Output the (x, y) coordinate of the center of the cell containing the given text.  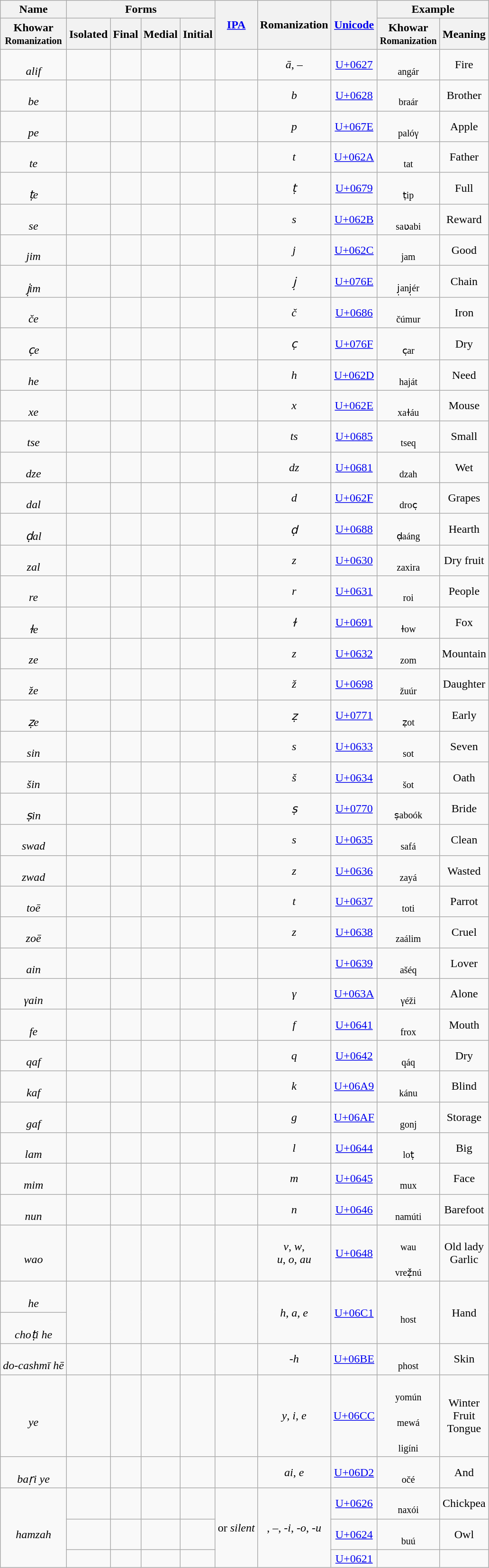
Medial (160, 34)
ašéq (408, 963)
čúmur (408, 313)
, –, -i, -o, -u (294, 1528)
U+0638 (354, 932)
Skin (464, 1359)
Daughter (464, 685)
U+0771 (354, 716)
Mouth (464, 1025)
Romanization (294, 25)
žuúr (408, 685)
zwad (34, 870)
Reward (464, 220)
U+062B (354, 220)
re (34, 591)
wao (34, 1253)
zaálim (408, 932)
Barefoot (464, 1210)
host (408, 1313)
ṭip (408, 188)
U+0639 (354, 963)
γain (34, 994)
pe (34, 126)
buú (408, 1534)
U+0646 (354, 1210)
γéži (408, 994)
mux (408, 1179)
d (294, 498)
Initial (198, 34)
h (294, 375)
baṛi ye (34, 1473)
že (34, 685)
And (464, 1473)
zom (408, 654)
loṭ (408, 1148)
lam (34, 1148)
j̣im (34, 281)
U+076E (354, 281)
droc̣ (408, 498)
Mouse (464, 405)
swad (34, 840)
j̣anj̣ér (408, 281)
tseq (408, 437)
ze (34, 654)
ɫe (34, 622)
U+0630 (354, 561)
braár (408, 96)
Winter Fruit Tongue (464, 1415)
Brother (464, 96)
U+0686 (354, 313)
xe (34, 405)
U+06D2 (354, 1473)
Hand (464, 1313)
sin (34, 746)
Apple (464, 126)
U+06A9 (354, 1086)
Name (34, 9)
hamzah (34, 1528)
jim (34, 250)
roi (408, 591)
l (294, 1148)
U+0688 (354, 529)
U+0698 (354, 685)
gaf (34, 1117)
tat (408, 157)
toti (408, 902)
ts (294, 437)
Father (464, 157)
Good (464, 250)
Final (126, 34)
ḍ (294, 529)
ain (34, 963)
x (294, 405)
U+063A (354, 994)
U+062C (354, 250)
c̣ (294, 344)
U+0636 (354, 870)
wau vreẓ̌nú (408, 1253)
c̣e (34, 344)
U+062D (354, 375)
U+062F (354, 498)
U+0637 (354, 902)
Chickpea (464, 1503)
Bride (464, 809)
ḍal (34, 529)
U+0633 (354, 746)
ye (34, 1415)
ɫow (408, 622)
y, i, e (294, 1415)
namúti (408, 1210)
če (34, 313)
ṭ (294, 188)
ṣ (294, 809)
zaxira (408, 561)
U+0644 (354, 1148)
U+06C1 (354, 1313)
Owl (464, 1534)
Mountain (464, 654)
Dry fruit (464, 561)
ɫ (294, 622)
n (294, 1210)
be (34, 96)
Chain (464, 281)
ẓe (34, 716)
ẓ (294, 716)
qáq (408, 1055)
Small (464, 437)
p (294, 126)
safá (408, 840)
U+0628 (354, 96)
kánu (408, 1086)
choṭi he (34, 1328)
očé (408, 1473)
f (294, 1025)
kaf (34, 1086)
U+0685 (354, 437)
palóγ (408, 126)
ṣaboók (408, 809)
šin (34, 778)
U+0681 (354, 467)
saʋabi (408, 220)
frox (408, 1025)
ā, – (294, 64)
j̣ (294, 281)
haját (408, 375)
g (294, 1117)
q (294, 1055)
dal (34, 498)
or silent (236, 1528)
ai, e (294, 1473)
U+0634 (354, 778)
Seven (464, 746)
dz (294, 467)
phost (408, 1359)
Lover (464, 963)
U+0770 (354, 809)
U+06BE (354, 1359)
Oath (464, 778)
Unicode (354, 25)
do-cashmī hē (34, 1359)
U+06AF (354, 1117)
zal (34, 561)
U+0648 (354, 1253)
U+0626 (354, 1503)
k (294, 1086)
U+062E (354, 405)
ž (294, 685)
U+06CC (354, 1415)
Forms (141, 9)
Alone (464, 994)
h, a, e (294, 1313)
v, w, u, o, au (294, 1253)
U+0624 (354, 1534)
š (294, 778)
People (464, 591)
gonj (408, 1117)
nun (34, 1210)
Fox (464, 622)
ṭe (34, 188)
m (294, 1179)
xaɫáu (408, 405)
U+0679 (354, 188)
alif (34, 64)
tse (34, 437)
Old lady Garlic (464, 1253)
U+062A (354, 157)
U+0691 (354, 622)
Early (464, 716)
Grapes (464, 498)
fe (34, 1025)
Storage (464, 1117)
ḍaáng (408, 529)
γ (294, 994)
č (294, 313)
U+0645 (354, 1179)
naxói (408, 1503)
yomún mewá ligíni (408, 1415)
U+076F (354, 344)
Cruel (464, 932)
Example (433, 9)
U+0635 (354, 840)
Fire (464, 64)
U+0632 (354, 654)
U+0642 (354, 1055)
Wasted (464, 870)
U+0621 (354, 1559)
qaf (34, 1055)
U+067E (354, 126)
ẓot (408, 716)
Face (464, 1179)
r (294, 591)
Big (464, 1148)
U+0641 (354, 1025)
Iron (464, 313)
šot (408, 778)
Hearth (464, 529)
Isolated (88, 34)
c̣ar (408, 344)
angár (408, 64)
dze (34, 467)
jam (408, 250)
Meaning (464, 34)
te (34, 157)
toē (34, 902)
sot (408, 746)
mim (34, 1179)
Need (464, 375)
U+0631 (354, 591)
IPA (236, 25)
ṣin (34, 809)
Blind (464, 1086)
Parrot (464, 902)
se (34, 220)
Full (464, 188)
Wet (464, 467)
b (294, 96)
j (294, 250)
-h (294, 1359)
zayá (408, 870)
zoē (34, 932)
dzah (408, 467)
U+0627 (354, 64)
Clean (464, 840)
